Output the (x, y) coordinate of the center of the cell containing the given text.  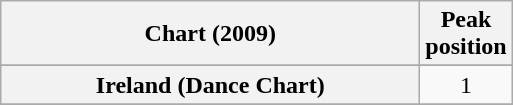
1 (466, 85)
Peakposition (466, 34)
Chart (2009) (210, 34)
Ireland (Dance Chart) (210, 85)
